Capture the cell that displays the provided text and extract its [X, Y] central coordinate. 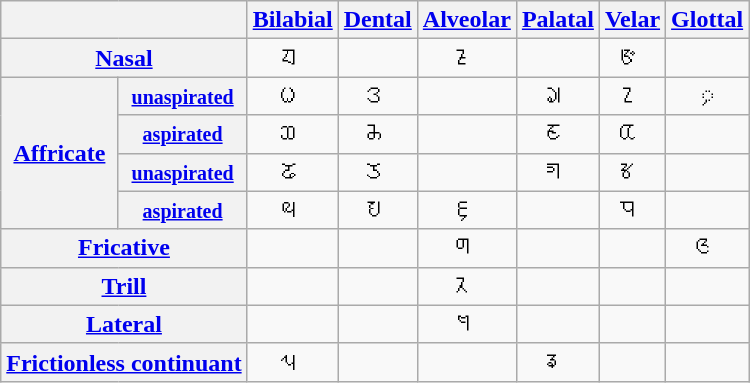
Bilabial [292, 20]
ᤘ [292, 362]
ᤆ [558, 96]
ᤗ [466, 324]
ᤉ [466, 210]
Velar [632, 20]
Glottal [708, 20]
ᤕ [558, 362]
ᤇ [558, 134]
Dental [378, 20]
ᤄ [632, 210]
ᤑ [292, 134]
ᤅ [632, 58]
Palatal [558, 20]
ᤈ [558, 172]
ᤛ [466, 248]
Frictionless continuant [124, 362]
Fricative [124, 248]
Nasal [124, 58]
Affricate [60, 153]
ᤍ [378, 172]
ᤃ [632, 172]
ᤓ [292, 210]
Alveolar [466, 20]
ᤂ [632, 134]
ᤖ [466, 286]
ᤎ [378, 210]
ᤜ [708, 248]
ᤁ [632, 96]
Trill [124, 286]
᤹ [708, 96]
ᤋ [378, 96]
ᤏ [466, 58]
ᤐ [292, 96]
ᤒ [292, 172]
Lateral [124, 324]
ᤔ [292, 58]
ᤌ [378, 134]
